Detect which cell encompasses the target text, then output its [X, Y] center coordinate. 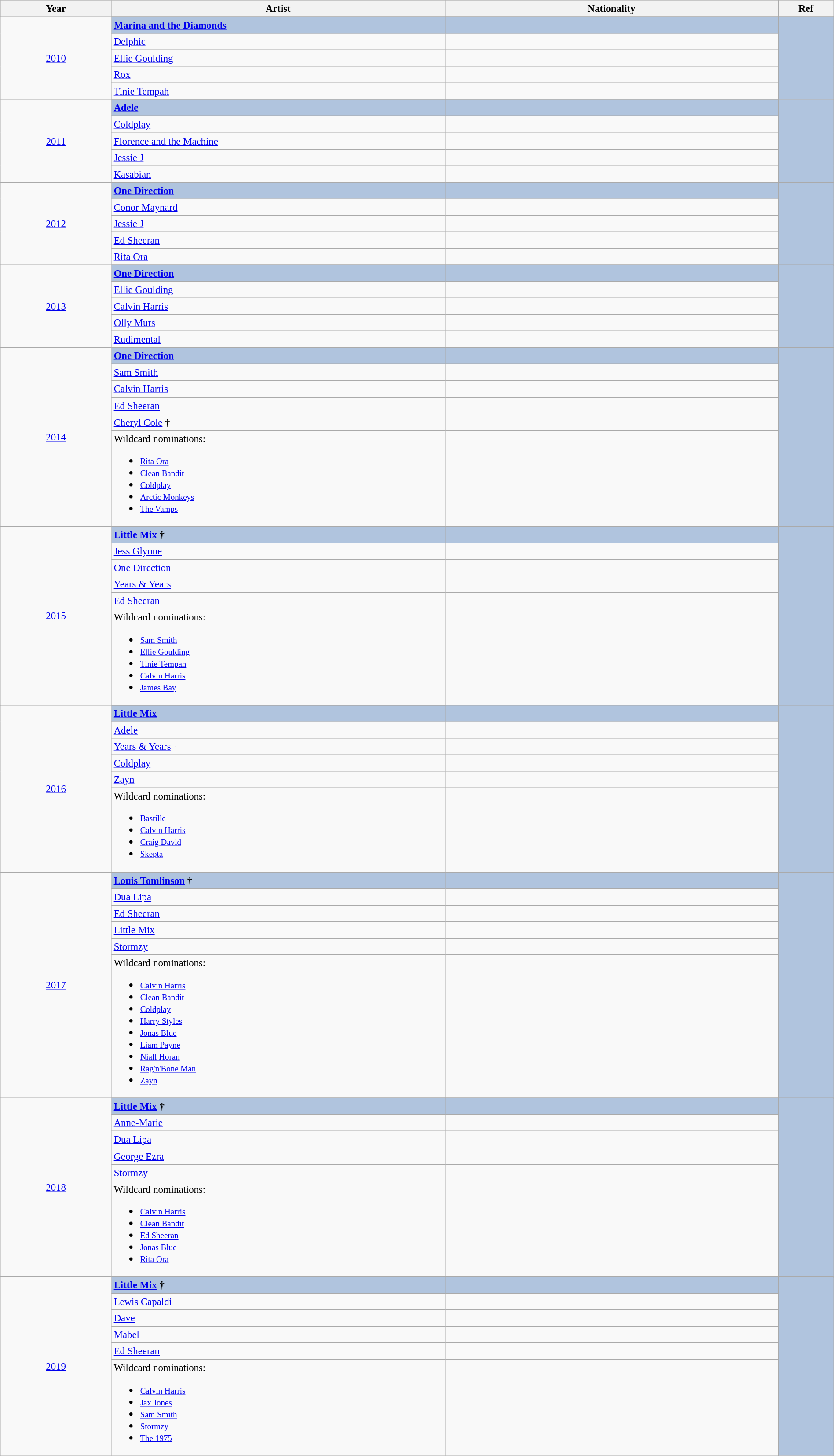
Wildcard nominations:Calvin HarrisClean BanditEd SheeranJonas BlueRita Ora [278, 1229]
Conor Maynard [278, 207]
Dave [278, 1318]
2015 [56, 616]
Delphic [278, 42]
Rita Ora [278, 257]
2011 [56, 141]
Years & Years [278, 584]
Rudimental [278, 340]
Florence and the Machine [278, 141]
2014 [56, 437]
2016 [56, 789]
2018 [56, 1188]
Marina and the Diamonds [278, 26]
Louis Tomlinson † [278, 880]
Rox [278, 75]
Lewis Capaldi [278, 1302]
Wildcard nominations:Calvin HarrisJax JonesSam SmithStormzyThe 1975 [278, 1408]
Anne-Marie [278, 1123]
Olly Murs [278, 323]
George Ezra [278, 1156]
Tinie Tempah [278, 92]
2019 [56, 1366]
Year [56, 9]
Wildcard nominations:Rita OraClean BanditColdplayArctic MonkeysThe Vamps [278, 478]
Sam Smith [278, 373]
Wildcard nominations:Sam SmithEllie GouldingTinie TempahCalvin HarrisJames Bay [278, 657]
2013 [56, 306]
Ref [806, 9]
2012 [56, 224]
Mabel [278, 1335]
Nationality [611, 9]
2010 [56, 59]
Kasabian [278, 174]
2017 [56, 985]
Wildcard nominations:BastilleCalvin HarrisCraig DavidSkepta [278, 830]
Years & Years † [278, 747]
Zayn [278, 780]
Cheryl Cole † [278, 422]
Wildcard nominations:Calvin HarrisClean BanditColdplayHarry StylesJonas BlueLiam PayneNiall HoranRag'n'Bone ManZayn [278, 1027]
Jess Glynne [278, 551]
Artist [278, 9]
